Scan for the cell matching the given text and deliver its [X, Y] coordinate at center. 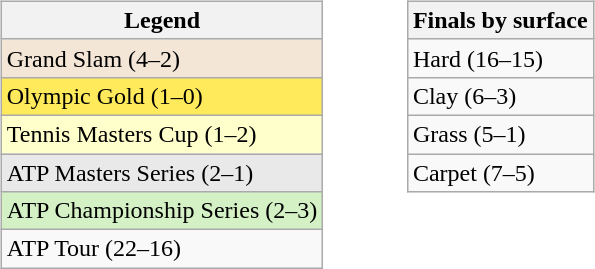
ATP Masters Series (2–1) [162, 173]
Hard (16–15) [500, 58]
Carpet (7–5) [500, 173]
ATP Tour (22–16) [162, 249]
Finals by surface [500, 20]
Legend [162, 20]
ATP Championship Series (2–3) [162, 211]
Tennis Masters Cup (1–2) [162, 134]
Olympic Gold (1–0) [162, 96]
Clay (6–3) [500, 96]
Grass (5–1) [500, 134]
Grand Slam (4–2) [162, 58]
